Detect which cell encompasses the target text, then output its [X, Y] center coordinate. 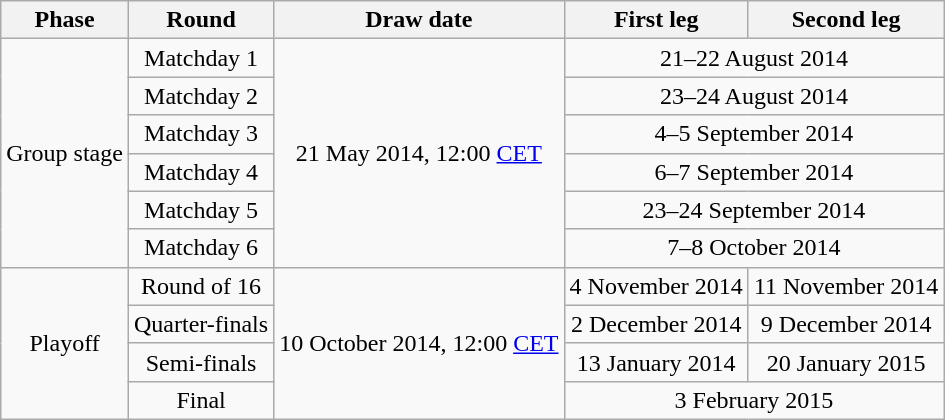
4–5 September 2014 [754, 134]
21 May 2014, 12:00 CET [419, 153]
23–24 August 2014 [754, 96]
Group stage [65, 153]
Second leg [846, 20]
Round of 16 [200, 286]
Semi-finals [200, 362]
Phase [65, 20]
23–24 September 2014 [754, 210]
Matchday 5 [200, 210]
11 November 2014 [846, 286]
21–22 August 2014 [754, 58]
Round [200, 20]
3 February 2015 [754, 400]
First leg [656, 20]
Matchday 1 [200, 58]
Matchday 3 [200, 134]
Matchday 2 [200, 96]
6–7 September 2014 [754, 172]
Playoff [65, 343]
9 December 2014 [846, 324]
13 January 2014 [656, 362]
Draw date [419, 20]
Quarter-finals [200, 324]
7–8 October 2014 [754, 248]
4 November 2014 [656, 286]
Matchday 4 [200, 172]
Matchday 6 [200, 248]
20 January 2015 [846, 362]
10 October 2014, 12:00 CET [419, 343]
2 December 2014 [656, 324]
Final [200, 400]
